Return (x, y) of the center of cell containing provided text 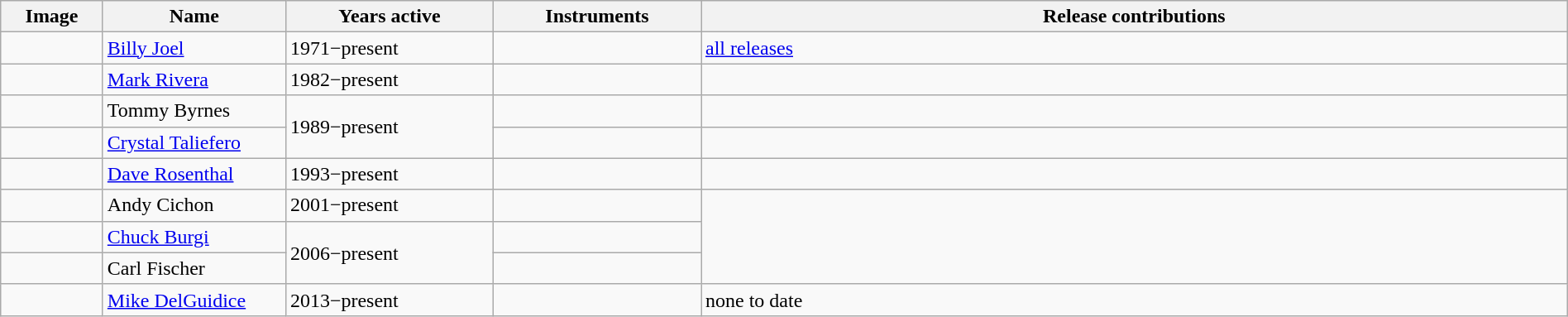
2013−present (389, 300)
Instruments (597, 17)
Crystal Taliefero (194, 142)
Mark Rivera (194, 79)
Dave Rosenthal (194, 174)
Chuck Burgi (194, 237)
Release contributions (1135, 17)
Tommy Byrnes (194, 111)
1982−present (389, 79)
all releases (1135, 48)
1993−present (389, 174)
Andy Cichon (194, 205)
1989−present (389, 127)
Name (194, 17)
2006−present (389, 252)
Image (52, 17)
1971−present (389, 48)
Years active (389, 17)
2001−present (389, 205)
Carl Fischer (194, 268)
Mike DelGuidice (194, 300)
Billy Joel (194, 48)
none to date (1135, 300)
